Find where the given text appears and provide that cell's center as [x, y] coordinate. 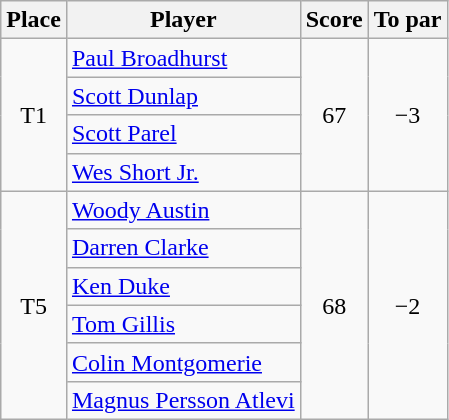
Woody Austin [183, 210]
−3 [408, 115]
Ken Duke [183, 286]
Wes Short Jr. [183, 172]
Paul Broadhurst [183, 58]
Scott Dunlap [183, 96]
Scott Parel [183, 134]
Tom Gillis [183, 324]
68 [334, 305]
Player [183, 20]
−2 [408, 305]
Darren Clarke [183, 248]
67 [334, 115]
Place [34, 20]
Colin Montgomerie [183, 362]
Magnus Persson Atlevi [183, 400]
T5 [34, 305]
T1 [34, 115]
Score [334, 20]
To par [408, 20]
